Pinpoint the cell where the given text exists, returning its [X, Y] midpoint coordinate. 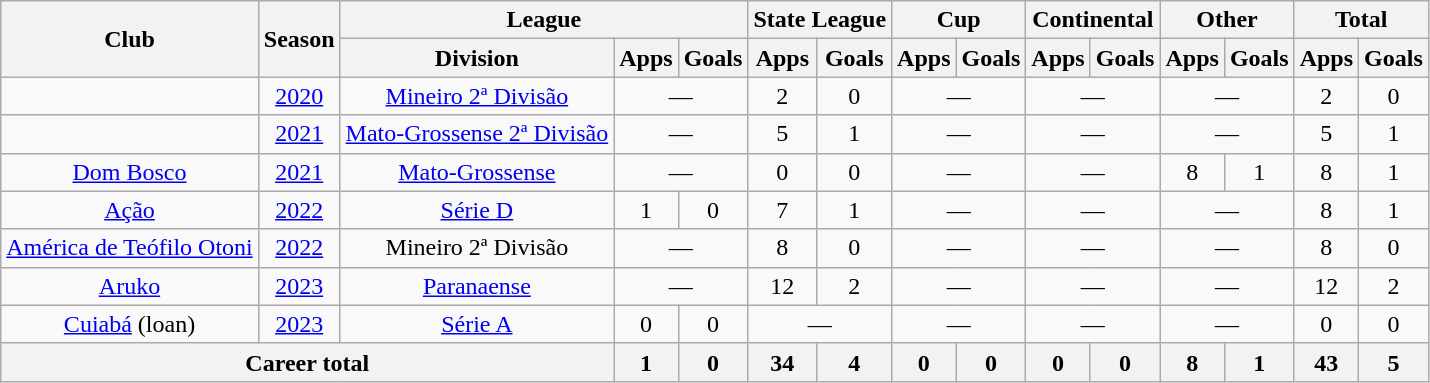
Total [1361, 20]
Cup [959, 20]
4 [854, 362]
2020 [299, 96]
Career total [308, 362]
34 [782, 362]
Série D [477, 210]
43 [1326, 362]
State League [820, 20]
Division [477, 58]
Season [299, 39]
Continental [1093, 20]
Série A [477, 324]
Aruko [130, 286]
Ação [130, 210]
Club [130, 39]
Cuiabá (loan) [130, 324]
League [544, 20]
Other [1227, 20]
Mato-Grossense 2ª Divisão [477, 134]
Dom Bosco [130, 172]
Mato-Grossense [477, 172]
7 [782, 210]
América de Teófilo Otoni [130, 248]
Paranaense [477, 286]
